Locate the cell with the specified text and output its (x, y) center coordinate. 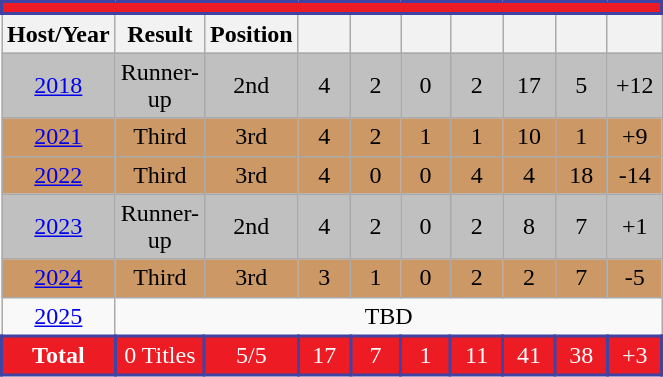
5/5 (251, 356)
-5 (634, 278)
11 (477, 356)
2023 (59, 226)
10 (529, 137)
2021 (59, 137)
Result (160, 34)
41 (529, 356)
Total (59, 356)
-14 (634, 175)
+12 (634, 86)
2025 (59, 316)
TBD (388, 316)
2018 (59, 86)
2024 (59, 278)
Position (251, 34)
Host/Year (59, 34)
5 (581, 86)
8 (529, 226)
+3 (634, 356)
2022 (59, 175)
+9 (634, 137)
18 (581, 175)
+1 (634, 226)
0 Titles (160, 356)
38 (581, 356)
3 (324, 278)
